Scan for the cell matching the given text and deliver its (X, Y) coordinate at center. 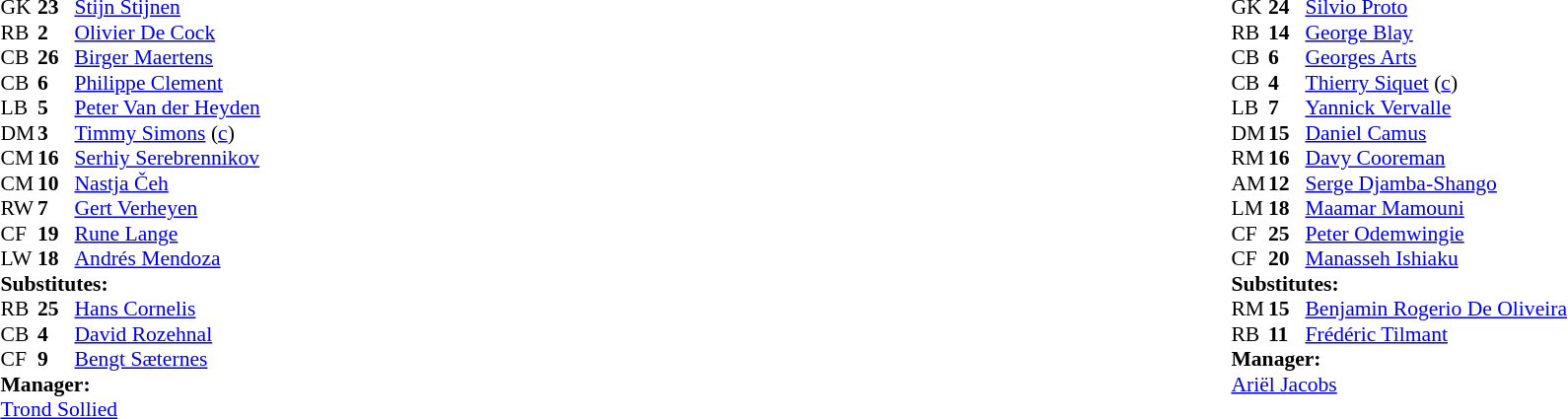
19 (56, 234)
Davy Cooreman (1436, 159)
Serge Djamba-Shango (1436, 183)
14 (1287, 33)
Rune Lange (168, 234)
George Blay (1436, 33)
Nastja Čeh (168, 183)
Birger Maertens (168, 58)
26 (56, 58)
Yannick Vervalle (1436, 107)
Philippe Clement (168, 83)
Gert Verheyen (168, 208)
Olivier De Cock (168, 33)
David Rozehnal (168, 334)
20 (1287, 259)
Andrés Mendoza (168, 259)
Georges Arts (1436, 58)
Ariël Jacobs (1398, 384)
LW (19, 259)
Maamar Mamouni (1436, 208)
12 (1287, 183)
Peter Odemwingie (1436, 234)
Benjamin Rogerio De Oliveira (1436, 309)
3 (56, 133)
11 (1287, 334)
Hans Cornelis (168, 309)
2 (56, 33)
Manasseh Ishiaku (1436, 259)
Daniel Camus (1436, 133)
Thierry Siquet (c) (1436, 83)
LM (1249, 208)
Bengt Sæternes (168, 360)
Timmy Simons (c) (168, 133)
9 (56, 360)
Frédéric Tilmant (1436, 334)
Peter Van der Heyden (168, 107)
AM (1249, 183)
10 (56, 183)
RW (19, 208)
Serhiy Serebrennikov (168, 159)
5 (56, 107)
